Extract the (X, Y) coordinate from the center of the cell holding the provided text.  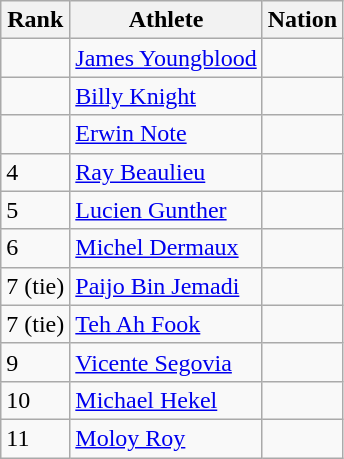
Rank (36, 20)
Erwin Note (166, 134)
Billy Knight (166, 96)
9 (36, 362)
James Youngblood (166, 58)
Lucien Gunther (166, 210)
11 (36, 438)
Paijo Bin Jemadi (166, 286)
Michel Dermaux (166, 248)
6 (36, 248)
Nation (302, 20)
Athlete (166, 20)
Vicente Segovia (166, 362)
5 (36, 210)
10 (36, 400)
Ray Beaulieu (166, 172)
Moloy Roy (166, 438)
4 (36, 172)
Michael Hekel (166, 400)
Teh Ah Fook (166, 324)
